Extract the [x, y] coordinate from the center of the cell holding the provided text.  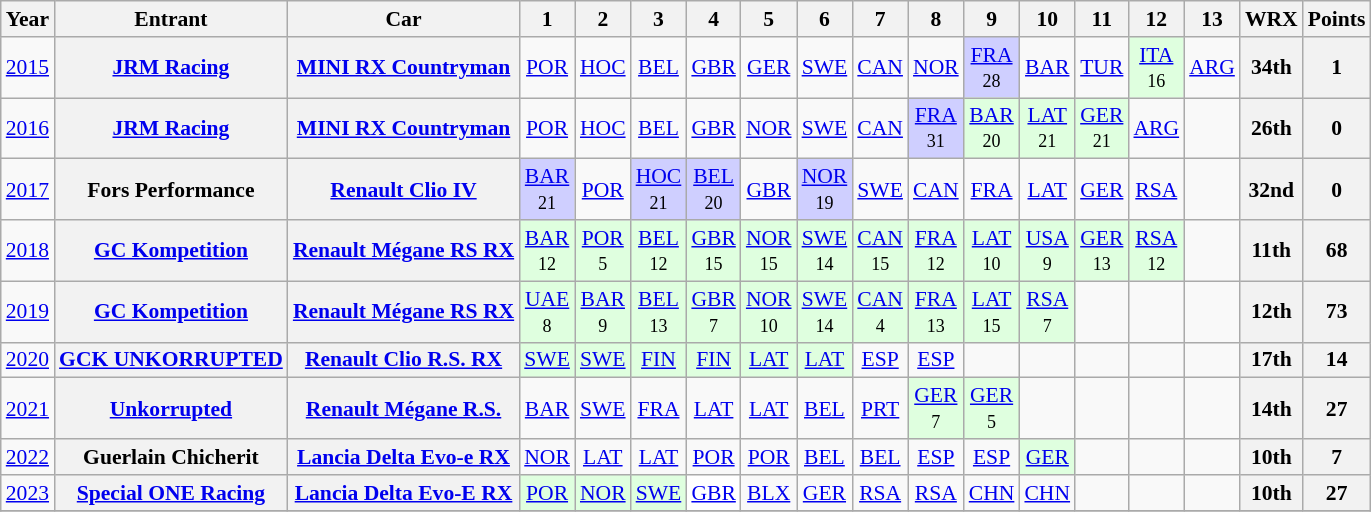
BEL13 [659, 312]
26th [1272, 128]
GER7 [936, 408]
3 [659, 19]
Year [28, 19]
GBR7 [714, 312]
14 [1337, 360]
2019 [28, 312]
GER5 [992, 408]
FRA28 [992, 68]
LAT21 [1047, 128]
Renault Clio IV [404, 190]
Lancia Delta Evo-e RX [404, 457]
PRT [880, 408]
FRA31 [936, 128]
32nd [1272, 190]
BEL20 [714, 190]
2015 [28, 68]
GBR15 [714, 250]
Lancia Delta Evo-E RX [404, 493]
2018 [28, 250]
12 [1156, 19]
UAE8 [547, 312]
GCK UNKORRUPTED [171, 360]
BEL12 [659, 250]
TUR [1102, 68]
Renault Mégane R.S. [404, 408]
11 [1102, 19]
9 [992, 19]
5 [769, 19]
NOR19 [825, 190]
2016 [28, 128]
BAR12 [547, 250]
17th [1272, 360]
USA9 [1047, 250]
CAN4 [880, 312]
BLX [769, 493]
GER21 [1102, 128]
2022 [28, 457]
10 [1047, 19]
Renault Clio R.S. RX [404, 360]
Entrant [171, 19]
2017 [28, 190]
2023 [28, 493]
Special ONE Racing [171, 493]
34th [1272, 68]
FRA13 [936, 312]
FRA12 [936, 250]
CAN15 [880, 250]
12th [1272, 312]
4 [714, 19]
RSA7 [1047, 312]
6 [825, 19]
11th [1272, 250]
13 [1212, 19]
RSA12 [1156, 250]
68 [1337, 250]
BAR9 [603, 312]
Guerlain Chicherit [171, 457]
LAT15 [992, 312]
Points [1337, 19]
POR5 [603, 250]
NOR15 [769, 250]
HOC21 [659, 190]
14th [1272, 408]
8 [936, 19]
ITA16 [1156, 68]
WRX [1272, 19]
GER13 [1102, 250]
LAT10 [992, 250]
Fors Performance [171, 190]
2020 [28, 360]
BAR20 [992, 128]
2 [603, 19]
2021 [28, 408]
Car [404, 19]
73 [1337, 312]
Unkorrupted [171, 408]
BAR21 [547, 190]
NOR10 [769, 312]
